From the cell containing the given text, extract its center point as [x, y] coordinate. 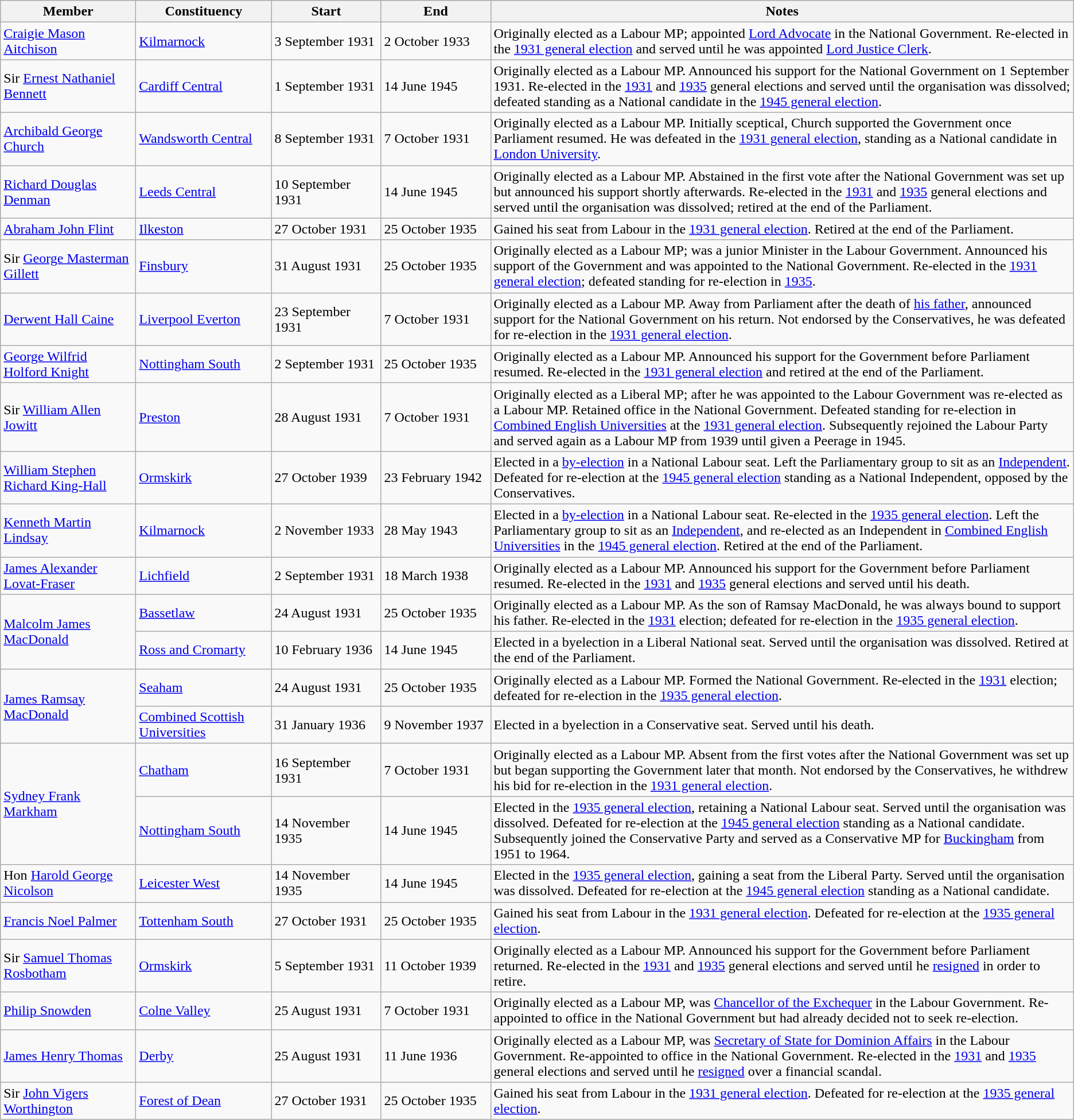
Leeds Central [204, 192]
Richard Douglas Denman [68, 192]
End [436, 11]
James Henry Thomas [68, 1056]
Preston [204, 417]
Malcolm James MacDonald [68, 632]
23 February 1942 [436, 477]
Constituency [204, 11]
Derby [204, 1056]
Cardiff Central [204, 86]
Elected in a byelection in a Conservative seat. Served until his death. [782, 725]
Lichfield [204, 575]
Archibald George Church [68, 139]
Ilkeston [204, 229]
Finsbury [204, 266]
Member [68, 11]
Elected in a byelection in a Liberal National seat. Served until the organisation was dissolved. Retired at the end of the Parliament. [782, 651]
Tottenham South [204, 920]
George Wilfrid Holford Knight [68, 364]
16 September 1931 [326, 770]
James Ramsay MacDonald [68, 706]
Sir William Allen Jowitt [68, 417]
Gained his seat from Labour in the 1931 general election. Retired at the end of the Parliament. [782, 229]
10 February 1936 [326, 651]
Francis Noel Palmer [68, 920]
9 November 1937 [436, 725]
23 September 1931 [326, 319]
Sir Ernest Nathaniel Bennett [68, 86]
18 March 1938 [436, 575]
Bassetlaw [204, 613]
Sir Samuel Thomas Rosbotham [68, 966]
Sir John Vigers Worthington [68, 1100]
Forest of Dean [204, 1100]
Colne Valley [204, 1011]
31 August 1931 [326, 266]
11 October 1939 [436, 966]
Sir George Masterman Gillett [68, 266]
Philip Snowden [68, 1011]
Wandsworth Central [204, 139]
Hon Harold George Nicolson [68, 884]
1 September 1931 [326, 86]
James Alexander Lovat-Fraser [68, 575]
5 September 1931 [326, 966]
Liverpool Everton [204, 319]
2 October 1933 [436, 41]
2 November 1933 [326, 530]
Craigie Mason Aitchison [68, 41]
Start [326, 11]
Notes [782, 11]
Seaham [204, 687]
28 May 1943 [436, 530]
Kenneth Martin Lindsay [68, 530]
3 September 1931 [326, 41]
Derwent Hall Caine [68, 319]
Sydney Frank Markham [68, 804]
William Stephen Richard King-Hall [68, 477]
27 October 1939 [326, 477]
Chatham [204, 770]
Combined Scottish Universities [204, 725]
11 June 1936 [436, 1056]
Leicester West [204, 884]
28 August 1931 [326, 417]
8 September 1931 [326, 139]
10 September 1931 [326, 192]
31 January 1936 [326, 725]
Abraham John Flint [68, 229]
Ross and Cromarty [204, 651]
